Determine the [X, Y] coordinate at the center of the cell enclosing the given text.  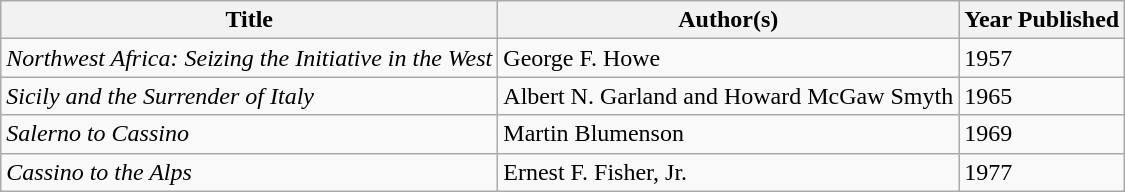
Year Published [1042, 20]
1965 [1042, 96]
Northwest Africa: Seizing the Initiative in the West [250, 58]
1969 [1042, 134]
Albert N. Garland and Howard McGaw Smyth [728, 96]
Martin Blumenson [728, 134]
Author(s) [728, 20]
1957 [1042, 58]
George F. Howe [728, 58]
Ernest F. Fisher, Jr. [728, 172]
Cassino to the Alps [250, 172]
1977 [1042, 172]
Title [250, 20]
Salerno to Cassino [250, 134]
Sicily and the Surrender of Italy [250, 96]
